Detect which cell encompasses the target text, then output its (x, y) center coordinate. 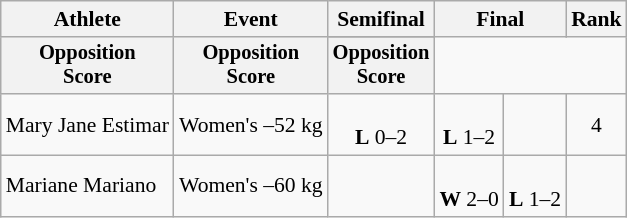
Semifinal (382, 19)
Rank (596, 19)
Mary Jane Estimar (88, 124)
Women's –60 kg (251, 186)
Mariane Mariano (88, 186)
Women's –52 kg (251, 124)
W 2–0 (468, 186)
Final (500, 19)
4 (596, 124)
Athlete (88, 19)
L 0–2 (382, 124)
Event (251, 19)
